From the cell containing the given text, extract its center point as (x, y) coordinate. 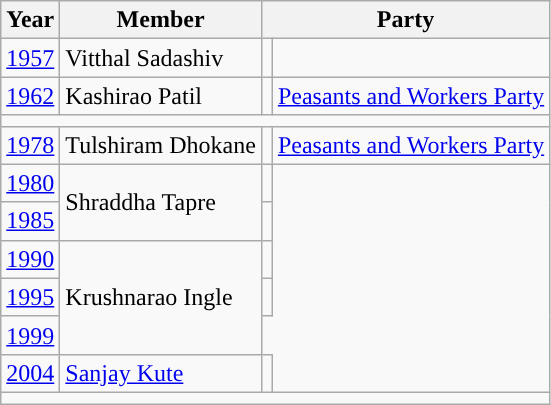
Sanjay Kute (161, 373)
Year (30, 20)
Party (405, 20)
Krushnarao Ingle (161, 297)
Tulshiram Dhokane (161, 145)
Kashirao Patil (161, 96)
1999 (30, 335)
Vitthal Sadashiv (161, 58)
1978 (30, 145)
1995 (30, 297)
2004 (30, 373)
1990 (30, 259)
1957 (30, 58)
1985 (30, 221)
1980 (30, 183)
1962 (30, 96)
Shraddha Tapre (161, 202)
Member (161, 20)
